Detect which cell encompasses the target text, then output its [x, y] center coordinate. 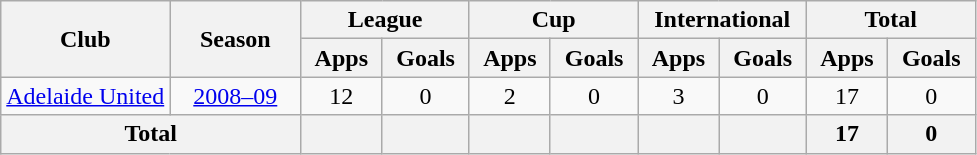
2008–09 [236, 96]
12 [342, 96]
Season [236, 39]
3 [678, 96]
International [722, 20]
Adelaide United [86, 96]
League [386, 20]
Club [86, 39]
2 [510, 96]
Cup [554, 20]
